Extract the [X, Y] coordinate from the center of the cell holding the provided text.  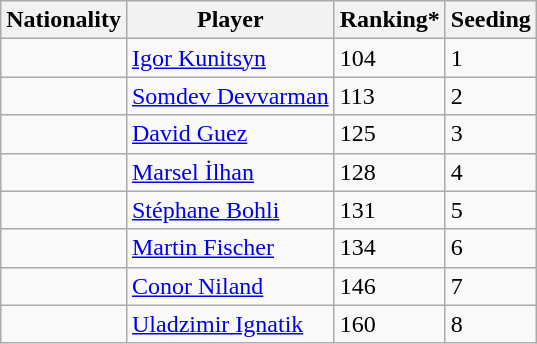
1 [490, 58]
146 [390, 286]
Nationality [64, 20]
3 [490, 134]
131 [390, 210]
128 [390, 172]
6 [490, 248]
Player [230, 20]
Stéphane Bohli [230, 210]
Martin Fischer [230, 248]
Somdev Devvarman [230, 96]
4 [490, 172]
Ranking* [390, 20]
125 [390, 134]
5 [490, 210]
2 [490, 96]
Marsel İlhan [230, 172]
Igor Kunitsyn [230, 58]
7 [490, 286]
Conor Niland [230, 286]
134 [390, 248]
113 [390, 96]
David Guez [230, 134]
8 [490, 324]
Seeding [490, 20]
160 [390, 324]
104 [390, 58]
Uladzimir Ignatik [230, 324]
